Scan for the cell matching the given text and deliver its (X, Y) coordinate at center. 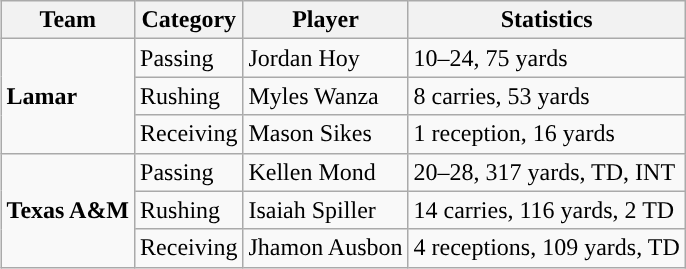
20–28, 317 yards, TD, INT (546, 172)
8 carries, 53 yards (546, 96)
10–24, 75 yards (546, 58)
Player (326, 20)
Jordan Hoy (326, 58)
Mason Sikes (326, 134)
Statistics (546, 20)
4 receptions, 109 yards, TD (546, 248)
Kellen Mond (326, 172)
Myles Wanza (326, 96)
Isaiah Spiller (326, 210)
Team (68, 20)
1 reception, 16 yards (546, 134)
Jhamon Ausbon (326, 248)
Category (189, 20)
Texas A&M (68, 210)
14 carries, 116 yards, 2 TD (546, 210)
Lamar (68, 96)
